Scan for the cell matching the given text and deliver its (X, Y) coordinate at center. 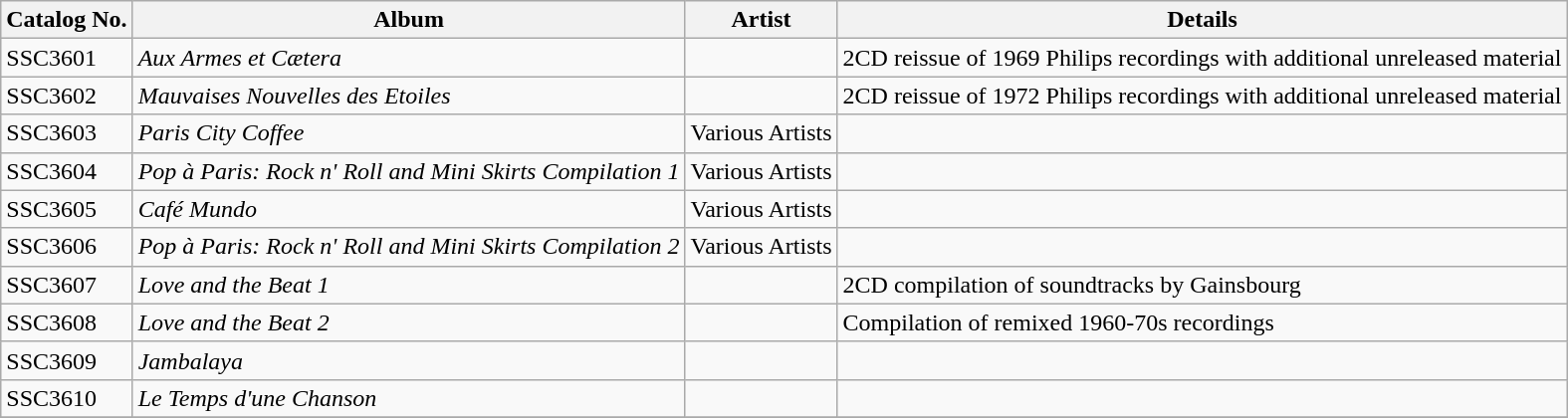
Jambalaya (408, 360)
SSC3603 (67, 133)
Mauvaises Nouvelles des Etoiles (408, 96)
SSC3605 (67, 209)
2CD reissue of 1972 Philips recordings with additional unreleased material (1203, 96)
SSC3606 (67, 247)
Details (1203, 20)
SSC3604 (67, 171)
SSC3607 (67, 285)
Artist (761, 20)
2CD reissue of 1969 Philips recordings with additional unreleased material (1203, 58)
SSC3609 (67, 360)
2CD compilation of soundtracks by Gainsbourg (1203, 285)
Paris City Coffee (408, 133)
Catalog No. (67, 20)
Pop à Paris: Rock n' Roll and Mini Skirts Compilation 1 (408, 171)
Love and the Beat 2 (408, 322)
Album (408, 20)
SSC3610 (67, 398)
SSC3608 (67, 322)
Compilation of remixed 1960-70s recordings (1203, 322)
SSC3602 (67, 96)
Pop à Paris: Rock n' Roll and Mini Skirts Compilation 2 (408, 247)
SSC3601 (67, 58)
Love and the Beat 1 (408, 285)
Le Temps d'une Chanson (408, 398)
Café Mundo (408, 209)
Aux Armes et Cætera (408, 58)
